Determine the [x, y] coordinate at the center of the cell enclosing the given text.  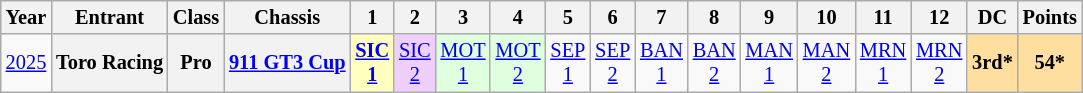
Chassis [287, 17]
SEP1 [568, 63]
6 [612, 17]
MRN1 [883, 63]
5 [568, 17]
DC [992, 17]
Entrant [110, 17]
SIC1 [372, 63]
4 [518, 17]
Year [26, 17]
BAN1 [662, 63]
Pro [196, 63]
MOT2 [518, 63]
1 [372, 17]
10 [826, 17]
Points [1050, 17]
MAN2 [826, 63]
3rd* [992, 63]
7 [662, 17]
BAN2 [714, 63]
9 [770, 17]
SEP2 [612, 63]
MOT1 [462, 63]
SIC2 [414, 63]
Toro Racing [110, 63]
911 GT3 Cup [287, 63]
MAN1 [770, 63]
MRN2 [939, 63]
12 [939, 17]
8 [714, 17]
11 [883, 17]
2 [414, 17]
3 [462, 17]
54* [1050, 63]
2025 [26, 63]
Class [196, 17]
